Scan for the cell matching the given text and deliver its [x, y] coordinate at center. 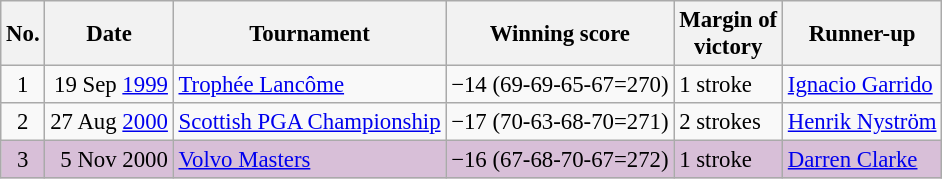
2 strokes [728, 122]
Date [109, 34]
−16 (67-68-70-67=272) [560, 160]
2 [23, 122]
Scottish PGA Championship [310, 122]
Trophée Lancôme [310, 85]
Volvo Masters [310, 160]
5 Nov 2000 [109, 160]
−14 (69-69-65-67=270) [560, 85]
3 [23, 160]
Winning score [560, 34]
No. [23, 34]
19 Sep 1999 [109, 85]
27 Aug 2000 [109, 122]
1 [23, 85]
Margin ofvictory [728, 34]
Ignacio Garrido [862, 85]
Henrik Nyström [862, 122]
Darren Clarke [862, 160]
Tournament [310, 34]
−17 (70-63-68-70=271) [560, 122]
Runner-up [862, 34]
